Capture the cell that displays the provided text and extract its [x, y] central coordinate. 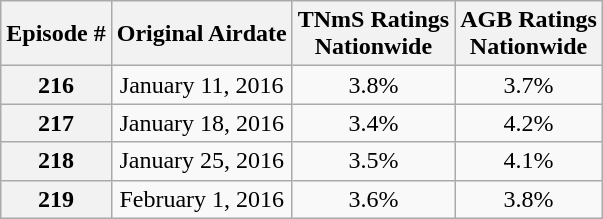
218 [56, 161]
AGB RatingsNationwide [529, 34]
3.5% [373, 161]
February 1, 2016 [202, 199]
217 [56, 123]
January 25, 2016 [202, 161]
Original Airdate [202, 34]
4.1% [529, 161]
219 [56, 199]
January 11, 2016 [202, 85]
4.2% [529, 123]
TNmS RatingsNationwide [373, 34]
Episode # [56, 34]
3.6% [373, 199]
216 [56, 85]
3.4% [373, 123]
3.7% [529, 85]
January 18, 2016 [202, 123]
